Pinpoint the cell where the given text exists, returning its [X, Y] midpoint coordinate. 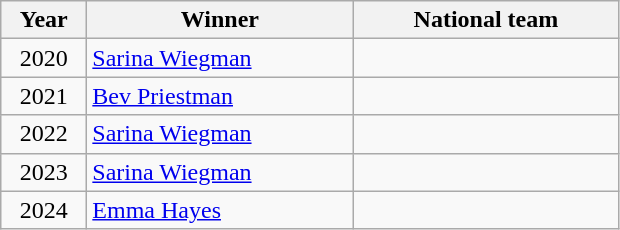
Year [44, 20]
Emma Hayes [220, 210]
2024 [44, 210]
2023 [44, 172]
National team [486, 20]
2020 [44, 58]
2022 [44, 134]
Bev Priestman [220, 96]
2021 [44, 96]
Winner [220, 20]
